Capture the cell that displays the provided text and extract its [X, Y] central coordinate. 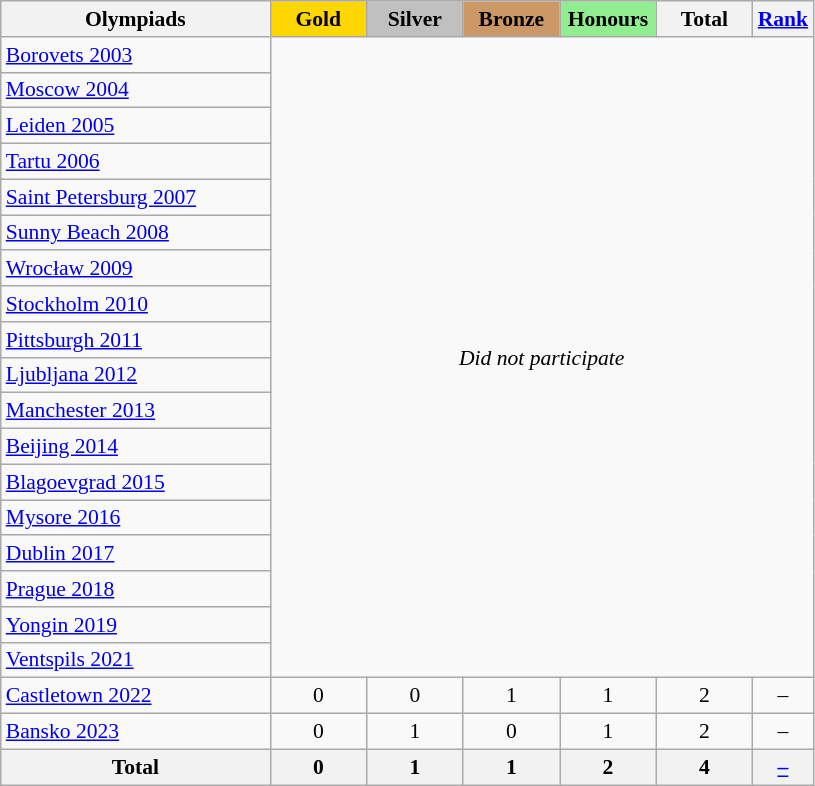
Moscow 2004 [136, 90]
Saint Petersburg 2007 [136, 197]
Gold [318, 19]
Castletown 2022 [136, 696]
Bronze [512, 19]
Did not participate [542, 358]
Yongin 2019 [136, 625]
Tartu 2006 [136, 162]
Borovets 2003 [136, 55]
Sunny Beach 2008 [136, 233]
Pittsburgh 2011 [136, 340]
Rank [784, 19]
Blagoevgrad 2015 [136, 482]
Mysore 2016 [136, 518]
Beijing 2014 [136, 447]
Prague 2018 [136, 589]
Olympiads [136, 19]
4 [704, 767]
Silver [416, 19]
Leiden 2005 [136, 126]
Manchester 2013 [136, 411]
Bansko 2023 [136, 732]
Honours [608, 19]
Dublin 2017 [136, 554]
Wrocław 2009 [136, 269]
Ljubljana 2012 [136, 375]
Stockholm 2010 [136, 304]
Ventspils 2021 [136, 660]
